Return (X, Y) of the center of cell containing provided text 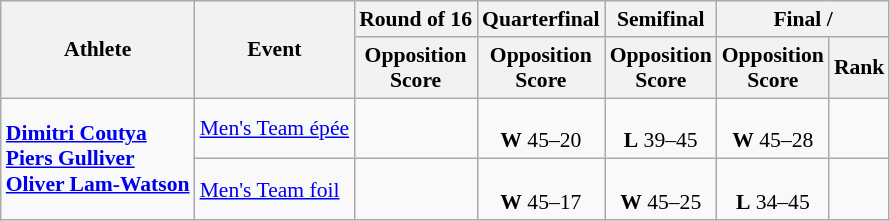
W 45–28 (773, 128)
Semifinal (661, 19)
Men's Team épée (275, 128)
W 45–25 (661, 190)
W 45–17 (541, 190)
L 39–45 (661, 128)
Dimitri CoutyaPiers GulliverOliver Lam-Watson (98, 159)
Athlete (98, 50)
Round of 16 (416, 19)
L 34–45 (773, 190)
Final / (804, 19)
W 45–20 (541, 128)
Event (275, 50)
Quarterfinal (541, 19)
Rank (860, 68)
Men's Team foil (275, 190)
